Capture the cell that displays the provided text and extract its [x, y] central coordinate. 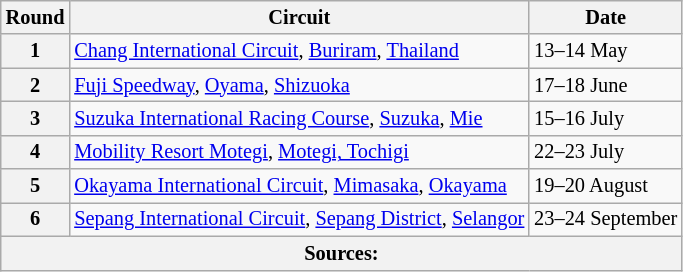
1 [36, 51]
Okayama International Circuit, Mimasaka, Okayama [299, 186]
17–18 June [606, 85]
13–14 May [606, 51]
Sources: [342, 253]
Circuit [299, 17]
Fuji Speedway, Oyama, Shizuoka [299, 85]
15–16 July [606, 118]
Mobility Resort Motegi, Motegi, Tochigi [299, 152]
Round [36, 17]
6 [36, 219]
Suzuka International Racing Course, Suzuka, Mie [299, 118]
3 [36, 118]
Sepang International Circuit, Sepang District, Selangor [299, 219]
22–23 July [606, 152]
19–20 August [606, 186]
5 [36, 186]
23–24 September [606, 219]
4 [36, 152]
2 [36, 85]
Date [606, 17]
Chang International Circuit, Buriram, Thailand [299, 51]
